Identify which cell holds the provided text, then report its [x, y] central coordinate. 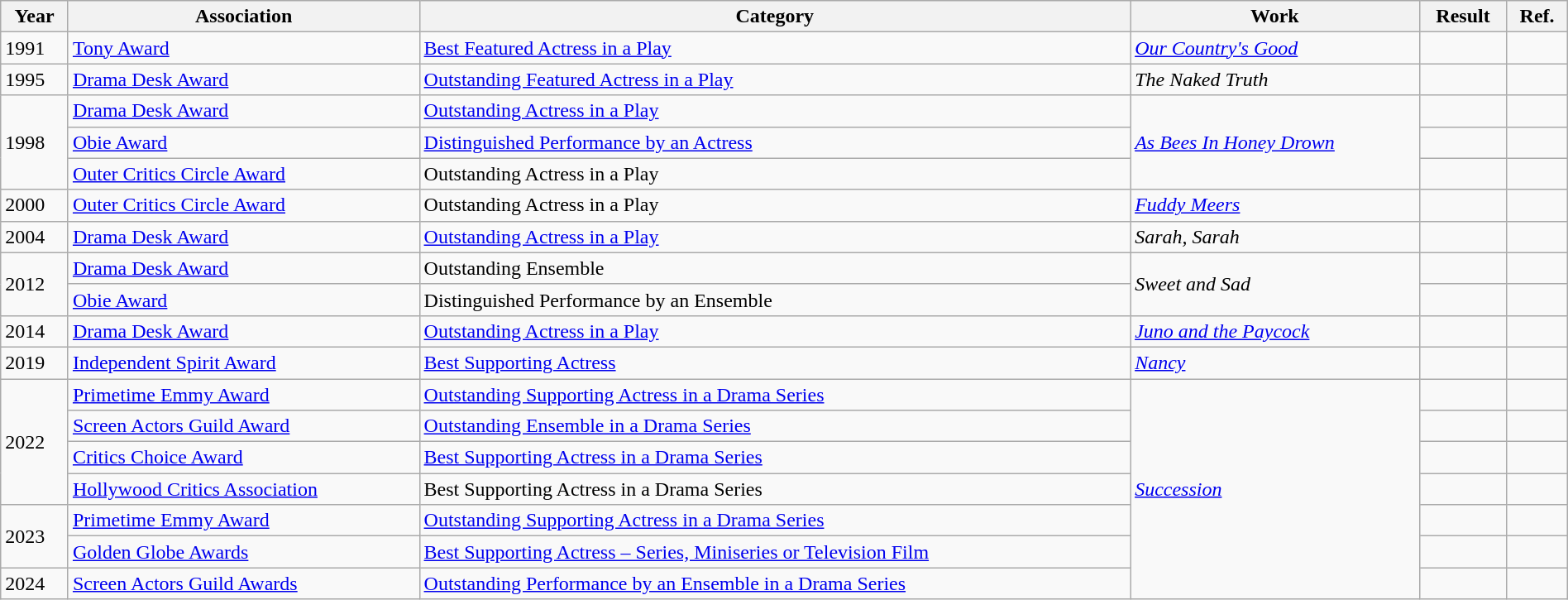
2023 [35, 536]
1998 [35, 142]
Distinguished Performance by an Ensemble [775, 300]
1995 [35, 79]
Fuddy Meers [1275, 205]
Association [243, 17]
2012 [35, 284]
Our Country's Good [1275, 48]
Critics Choice Award [243, 458]
2019 [35, 362]
2024 [35, 583]
Independent Spirit Award [243, 362]
The Naked Truth [1275, 79]
Sweet and Sad [1275, 284]
Distinguished Performance by an Actress [775, 142]
Succession [1275, 489]
2000 [35, 205]
Nancy [1275, 362]
Category [775, 17]
Juno and the Paycock [1275, 331]
Hollywood Critics Association [243, 489]
Screen Actors Guild Awards [243, 583]
Sarah, Sarah [1275, 237]
Best Supporting Actress [775, 362]
2004 [35, 237]
Result [1463, 17]
Work [1275, 17]
2014 [35, 331]
As Bees In Honey Drown [1275, 142]
1991 [35, 48]
Outstanding Performance by an Ensemble in a Drama Series [775, 583]
Tony Award [243, 48]
Screen Actors Guild Award [243, 426]
Ref. [1537, 17]
2022 [35, 442]
Best Supporting Actress – Series, Miniseries or Television Film [775, 552]
Outstanding Ensemble [775, 268]
Year [35, 17]
Best Featured Actress in a Play [775, 48]
Outstanding Featured Actress in a Play [775, 79]
Golden Globe Awards [243, 552]
Outstanding Ensemble in a Drama Series [775, 426]
